Capture the cell that displays the provided text and extract its (X, Y) central coordinate. 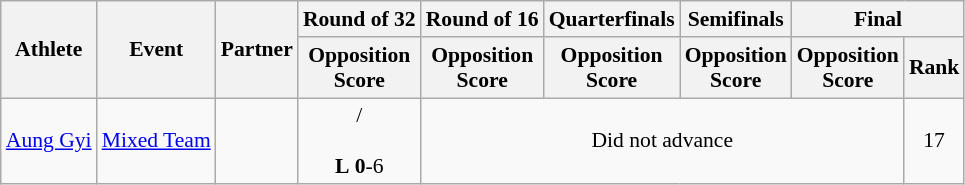
Round of 16 (482, 19)
Athlete (49, 50)
Aung Gyi (49, 142)
Quarterfinals (612, 19)
Event (156, 50)
/ L 0-6 (360, 142)
Rank (934, 68)
Mixed Team (156, 142)
Semifinals (736, 19)
Did not advance (662, 142)
Partner (257, 50)
Round of 32 (360, 19)
17 (934, 142)
Final (878, 19)
